For the text-containing cell, return its midpoint in (X, Y) coordinate format. 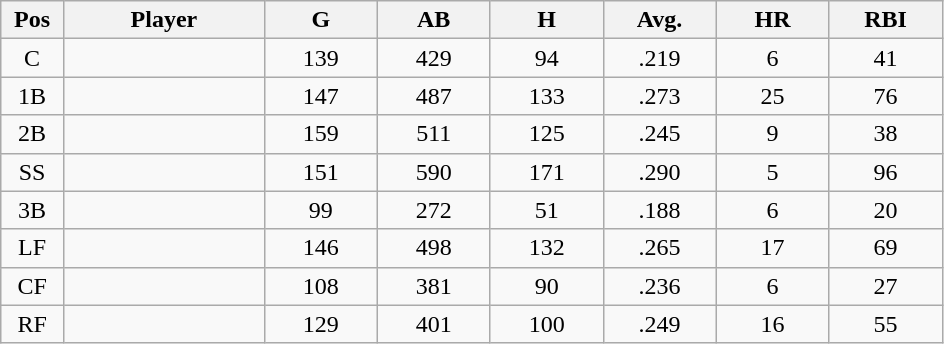
20 (886, 210)
76 (886, 96)
147 (320, 96)
.188 (660, 210)
171 (546, 172)
.245 (660, 134)
401 (434, 324)
55 (886, 324)
27 (886, 286)
125 (546, 134)
94 (546, 58)
151 (320, 172)
41 (886, 58)
5 (772, 172)
.236 (660, 286)
159 (320, 134)
.249 (660, 324)
272 (434, 210)
3B (32, 210)
RF (32, 324)
38 (886, 134)
Avg. (660, 20)
16 (772, 324)
429 (434, 58)
90 (546, 286)
9 (772, 134)
SS (32, 172)
133 (546, 96)
.273 (660, 96)
511 (434, 134)
Pos (32, 20)
146 (320, 248)
69 (886, 248)
HR (772, 20)
108 (320, 286)
Player (164, 20)
99 (320, 210)
100 (546, 324)
CF (32, 286)
.290 (660, 172)
.265 (660, 248)
C (32, 58)
G (320, 20)
487 (434, 96)
AB (434, 20)
25 (772, 96)
.219 (660, 58)
17 (772, 248)
139 (320, 58)
1B (32, 96)
2B (32, 134)
96 (886, 172)
51 (546, 210)
132 (546, 248)
LF (32, 248)
498 (434, 248)
381 (434, 286)
590 (434, 172)
129 (320, 324)
RBI (886, 20)
H (546, 20)
